For the text-containing cell, return its midpoint in [x, y] coordinate format. 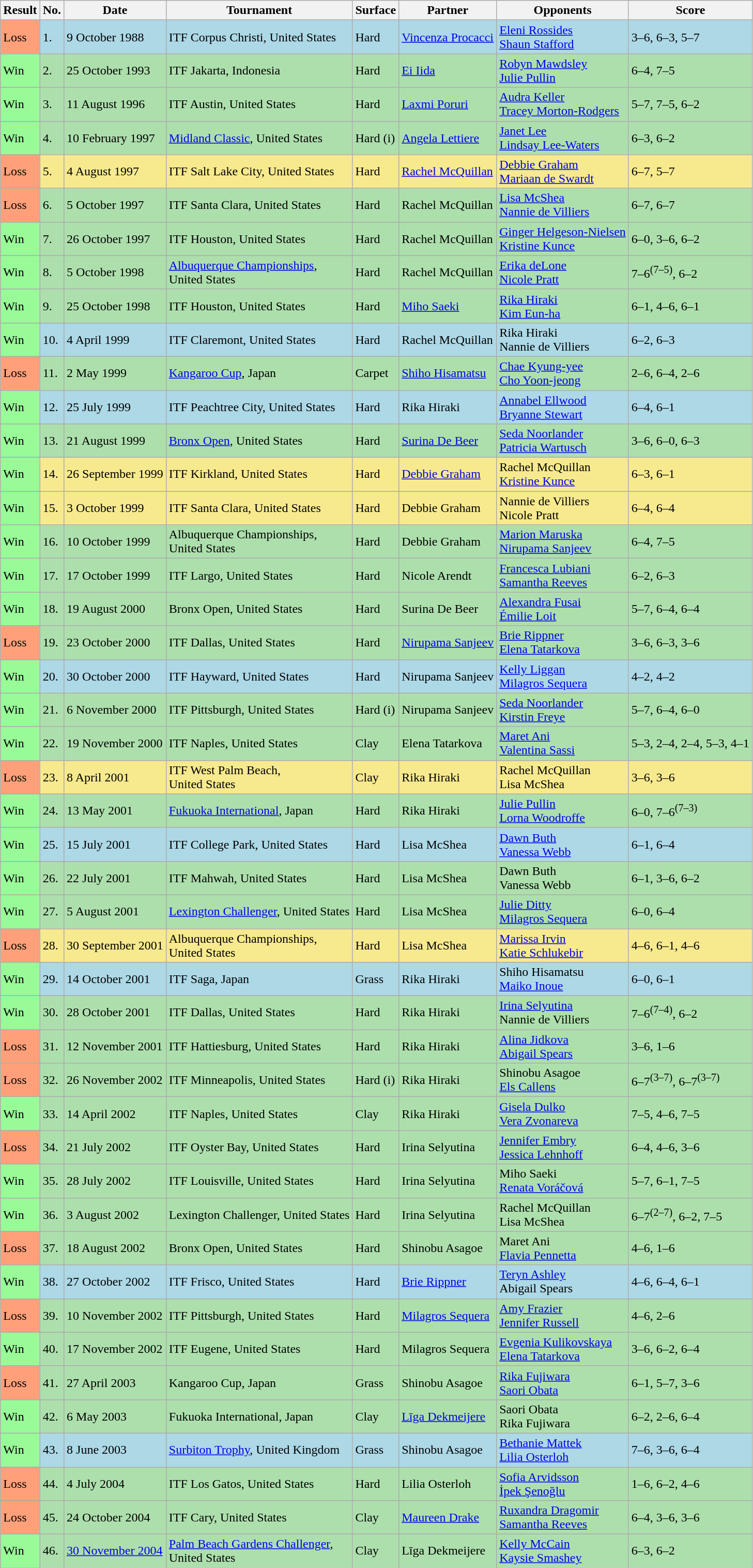
ITF Louisville, United States [259, 1181]
25. [52, 844]
23. [52, 777]
Robyn Mawdsley Julie Pullin [563, 70]
5 August 2001 [115, 911]
ITF Corpus Christi, United States [259, 37]
13. [52, 441]
37. [52, 1248]
10 October 1999 [115, 542]
30. [52, 1013]
5–7, 6–4, 6–4 [690, 609]
17 October 1999 [115, 575]
21 August 1999 [115, 441]
Saori Obata Rika Fujiwara [563, 1416]
Partner [448, 10]
25 July 1999 [115, 406]
27 April 2003 [115, 1383]
23 October 2000 [115, 642]
ITF Hattiesburg, United States [259, 1047]
3. [52, 104]
5–7, 6–4, 6–0 [690, 710]
6–4, 3–6, 3–6 [690, 1517]
18. [52, 609]
17. [52, 575]
3–6, 6–3, 3–6 [690, 642]
4 July 2004 [115, 1483]
15. [52, 508]
ITF West Palm Beach, United States [259, 777]
17 November 2002 [115, 1349]
6. [52, 205]
30 October 2000 [115, 676]
6–7, 5–7 [690, 172]
6–7, 6–7 [690, 205]
26 October 1997 [115, 239]
7–6, 3–6, 6–4 [690, 1450]
Vincenza Procacci [448, 37]
46. [52, 1551]
35. [52, 1181]
Debbie Graham Mariaan de Swardt [563, 172]
ITF Oyster Bay, United States [259, 1147]
Opponents [563, 10]
Teryn Ashley Abigail Spears [563, 1281]
3 August 2002 [115, 1214]
6–0, 3–6, 6–2 [690, 239]
Ei Iida [448, 70]
ITF Los Gatos, United States [259, 1483]
18 August 2002 [115, 1248]
Miho Saeki [448, 306]
Elena Tatarkova [448, 744]
3–6, 6–3, 5–7 [690, 37]
9. [52, 306]
Miho Saeki Renata Voráčová [563, 1181]
11 August 1996 [115, 104]
6–0, 6–4 [690, 911]
26 November 2002 [115, 1080]
8 June 2003 [115, 1450]
24 October 2004 [115, 1517]
Ruxandra Dragomir Samantha Reeves [563, 1517]
31. [52, 1047]
4–6, 2–6 [690, 1316]
41. [52, 1383]
Midland Classic, United States [259, 138]
1–6, 6–2, 4–6 [690, 1483]
ITF Peachtree City, United States [259, 406]
ITF Cary, United States [259, 1517]
10 November 2002 [115, 1316]
3–6, 6–0, 6–3 [690, 441]
6–1, 5–7, 3–6 [690, 1383]
6–1, 6–4 [690, 844]
Shinobu Asagoe Els Callens [563, 1080]
Marion Maruska Nirupama Sanjeev [563, 542]
6–4, 6–4 [690, 508]
ITF Claremont, United States [259, 339]
ITF Saga, Japan [259, 979]
4–6, 1–6 [690, 1248]
33. [52, 1114]
6–7(3–7), 6–7(3–7) [690, 1080]
12. [52, 406]
Brie Rippner Elena Tatarkova [563, 642]
44. [52, 1483]
13 May 2001 [115, 811]
19 November 2000 [115, 744]
Kelly McCain Kaysie Smashey [563, 1551]
22. [52, 744]
21 July 2002 [115, 1147]
25 October 1998 [115, 306]
28 October 2001 [115, 1013]
Audra Keller Tracey Morton-Rodgers [563, 104]
4. [52, 138]
16. [52, 542]
Julie Ditty Milagros Sequera [563, 911]
Shiho Hisamatsu Maiko Inoue [563, 979]
6 November 2000 [115, 710]
2–6, 6–4, 2–6 [690, 373]
6–4, 4–6, 3–6 [690, 1147]
43. [52, 1450]
ITF Austin, United States [259, 104]
45. [52, 1517]
Maret Ani Valentina Sassi [563, 744]
26 September 1999 [115, 475]
29. [52, 979]
15 July 2001 [115, 844]
Seda Noorlander Kirstin Freye [563, 710]
7–6(7–5), 6–2 [690, 272]
Alina Jidkova Abigail Spears [563, 1047]
4 August 1997 [115, 172]
Julie Pullin Lorna Woodroffe [563, 811]
ITF Minneapolis, United States [259, 1080]
8. [52, 272]
38. [52, 1281]
Rika Hiraki Nannie de Villiers [563, 339]
Shiho Hisamatsu [448, 373]
5–7, 7–5, 6–2 [690, 104]
5 October 1998 [115, 272]
ITF College Park, United States [259, 844]
Francesca Lubiani Samantha Reeves [563, 575]
30 September 2001 [115, 945]
5 October 1997 [115, 205]
Lisa McShea Nannie de Villiers [563, 205]
Evgenia Kulikovskaya Elena Tatarkova [563, 1349]
Brie Rippner [448, 1281]
8 April 2001 [115, 777]
27 October 2002 [115, 1281]
21. [52, 710]
32. [52, 1080]
36. [52, 1214]
27. [52, 911]
Annabel Ellwood Bryanne Stewart [563, 406]
14 October 2001 [115, 979]
Surface [376, 10]
Janet Lee Lindsay Lee-Waters [563, 138]
2. [52, 70]
6–1, 4–6, 6–1 [690, 306]
Nannie de Villiers Nicole Pratt [563, 508]
26. [52, 878]
11. [52, 373]
5–7, 6–1, 7–5 [690, 1181]
Jennifer Embry Jessica Lehnhoff [563, 1147]
Bethanie Mattek Lilia Osterloh [563, 1450]
2 May 1999 [115, 373]
ITF Jakarta, Indonesia [259, 70]
20. [52, 676]
3–6, 3–6 [690, 777]
ITF Hayward, United States [259, 676]
1. [52, 37]
7–5, 4–6, 7–5 [690, 1114]
7. [52, 239]
34. [52, 1147]
ITF Salt Lake City, United States [259, 172]
6–7(2–7), 6–2, 7–5 [690, 1214]
30 November 2004 [115, 1551]
6–4, 6–1 [690, 406]
5–3, 2–4, 2–4, 5–3, 4–1 [690, 744]
Maret Ani Flavia Pennetta [563, 1248]
Marissa Irvin Katie Schlukebir [563, 945]
Amy Frazier Jennifer Russell [563, 1316]
Date [115, 10]
Rika Fujiwara Saori Obata [563, 1383]
Seda Noorlander Patricia Wartusch [563, 441]
6–3, 6–1 [690, 475]
28 July 2002 [115, 1181]
42. [52, 1416]
4–2, 4–2 [690, 676]
Surbiton Trophy, United Kingdom [259, 1450]
No. [52, 10]
Nicole Arendt [448, 575]
22 July 2001 [115, 878]
Alexandra Fusai Émilie Loit [563, 609]
28. [52, 945]
Laxmi Poruri [448, 104]
Ginger Helgeson-Nielsen Kristine Kunce [563, 239]
Carpet [376, 373]
39. [52, 1316]
Kelly Liggan Milagros Sequera [563, 676]
4–6, 6–4, 6–1 [690, 1281]
Irina Selyutina Nannie de Villiers [563, 1013]
6–2, 2–6, 6–4 [690, 1416]
7–6(7–4), 6–2 [690, 1013]
Result [20, 10]
Gisela Dulko Vera Zvonareva [563, 1114]
ITF Frisco, United States [259, 1281]
Palm Beach Gardens Challenger, United States [259, 1551]
3–6, 6–2, 6–4 [690, 1349]
40. [52, 1349]
4–6, 6–1, 4–6 [690, 945]
Tournament [259, 10]
14. [52, 475]
Rachel McQuillan Kristine Kunce [563, 475]
Erika deLone Nicole Pratt [563, 272]
12 November 2001 [115, 1047]
3–6, 1–6 [690, 1047]
Angela Lettiere [448, 138]
4 April 1999 [115, 339]
14 April 2002 [115, 1114]
10. [52, 339]
10 February 1997 [115, 138]
Lilia Osterloh [448, 1483]
5. [52, 172]
Score [690, 10]
6–0, 7–6(7–3) [690, 811]
Sofia Arvidsson İpek Şenoğlu [563, 1483]
Rika Hiraki Kim Eun-ha [563, 306]
ITF Largo, United States [259, 575]
25 October 1993 [115, 70]
6 May 2003 [115, 1416]
19. [52, 642]
Maureen Drake [448, 1517]
6–0, 6–1 [690, 979]
9 October 1988 [115, 37]
Eleni Rossides Shaun Stafford [563, 37]
ITF Eugene, United States [259, 1349]
Chae Kyung-yee Cho Yoon-jeong [563, 373]
ITF Mahwah, United States [259, 878]
ITF Kirkland, United States [259, 475]
3 October 1999 [115, 508]
24. [52, 811]
6–1, 3–6, 6–2 [690, 878]
19 August 2000 [115, 609]
